Provide the (X, Y) coordinate of the cell's center where the given text is located.  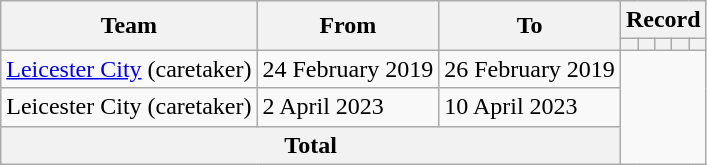
10 April 2023 (530, 107)
Team (129, 26)
Total (311, 145)
Record (663, 20)
24 February 2019 (348, 69)
From (348, 26)
26 February 2019 (530, 69)
2 April 2023 (348, 107)
To (530, 26)
